Determine the [X, Y] coordinate at the center of the cell enclosing the given text.  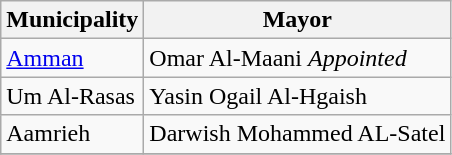
Um Al-Rasas [72, 96]
Aamrieh [72, 134]
Omar Al-Maani Appointed [298, 58]
Darwish Mohammed AL-Satel [298, 134]
Yasin Ogail Al-Hgaish [298, 96]
Amman [72, 58]
Mayor [298, 20]
Municipality [72, 20]
